Determine the (x, y) coordinate at the center of the cell enclosing the given text.  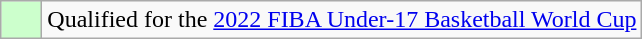
Qualified for the 2022 FIBA Under-17 Basketball World Cup (342, 20)
